Extract the (x, y) coordinate from the center of the cell holding the provided text.  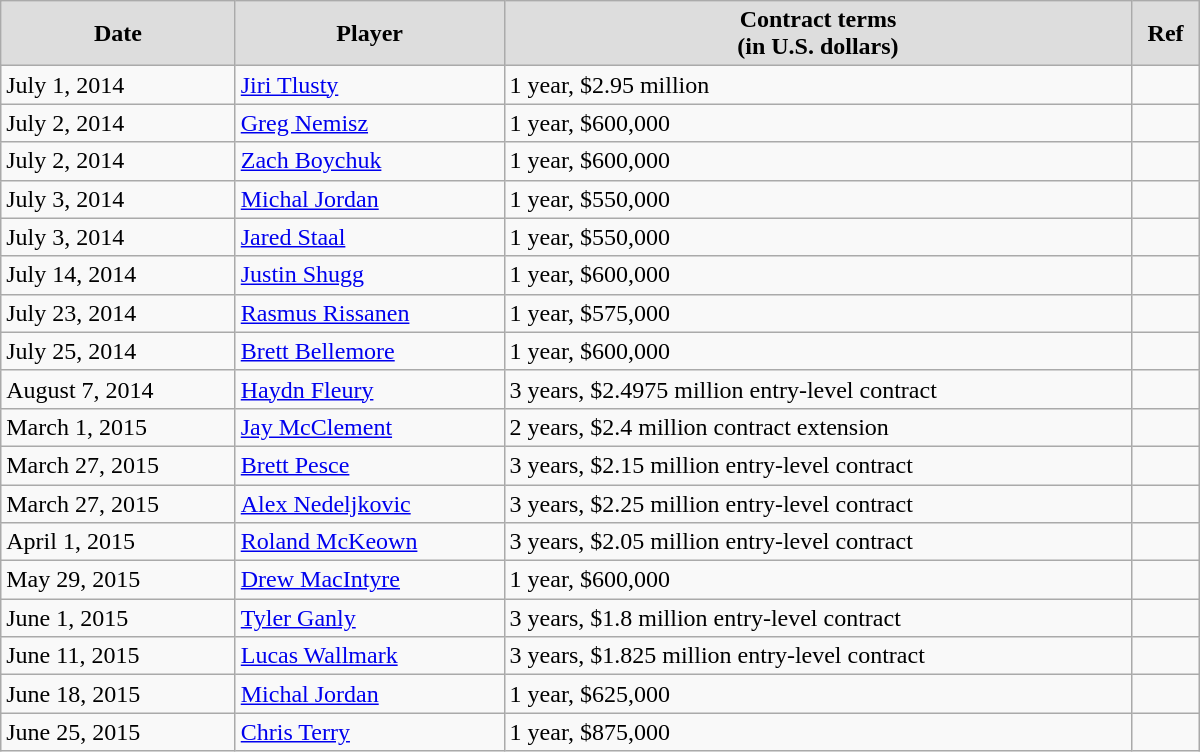
June 1, 2015 (118, 618)
July 23, 2014 (118, 313)
Lucas Wallmark (370, 656)
Jay McClement (370, 427)
May 29, 2015 (118, 580)
Brett Pesce (370, 465)
3 years, $1.8 million entry-level contract (818, 618)
Rasmus Rissanen (370, 313)
Drew MacIntyre (370, 580)
1 year, $2.95 million (818, 85)
July 1, 2014 (118, 85)
Tyler Ganly (370, 618)
August 7, 2014 (118, 389)
June 18, 2015 (118, 694)
July 14, 2014 (118, 275)
April 1, 2015 (118, 542)
June 11, 2015 (118, 656)
1 year, $625,000 (818, 694)
Brett Bellemore (370, 351)
Contract terms(in U.S. dollars) (818, 34)
Player (370, 34)
Chris Terry (370, 732)
July 25, 2014 (118, 351)
Zach Boychuk (370, 161)
3 years, $2.4975 million entry-level contract (818, 389)
3 years, $2.05 million entry-level contract (818, 542)
1 year, $575,000 (818, 313)
Date (118, 34)
Justin Shugg (370, 275)
1 year, $875,000 (818, 732)
Alex Nedeljkovic (370, 503)
Haydn Fleury (370, 389)
3 years, $1.825 million entry-level contract (818, 656)
Jared Staal (370, 237)
June 25, 2015 (118, 732)
Greg Nemisz (370, 123)
March 1, 2015 (118, 427)
2 years, $2.4 million contract extension (818, 427)
Jiri Tlusty (370, 85)
Ref (1166, 34)
3 years, $2.15 million entry-level contract (818, 465)
Roland McKeown (370, 542)
3 years, $2.25 million entry-level contract (818, 503)
